Return [X, Y] of the center of cell containing provided text 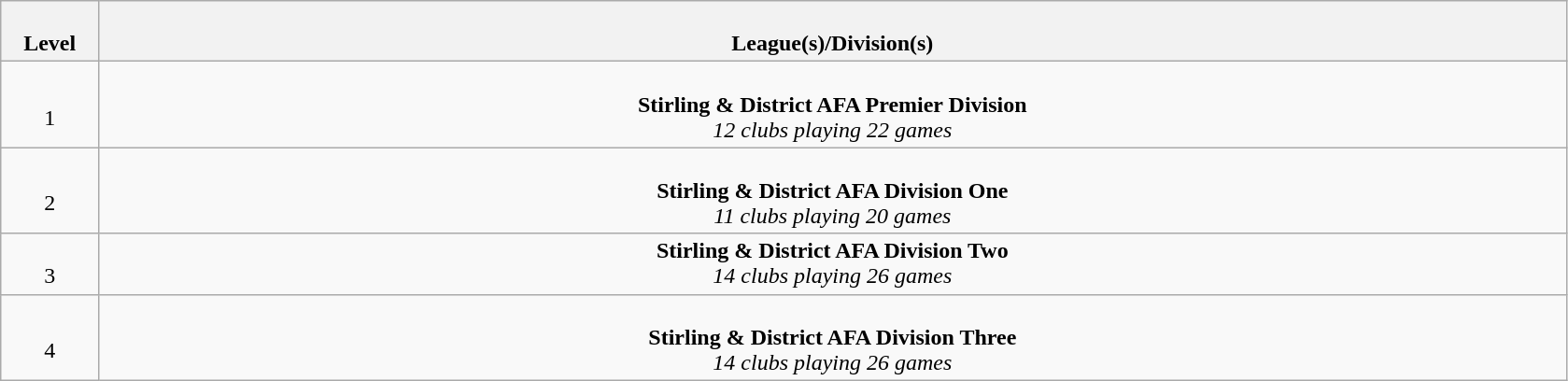
1 [50, 105]
Level [50, 32]
Stirling & District AFA Division Three14 clubs playing 26 games [833, 337]
3 [50, 263]
2 [50, 190]
League(s)/Division(s) [833, 32]
Stirling & District AFA Division Two14 clubs playing 26 games [833, 263]
Stirling & District AFA Premier Division 12 clubs playing 22 games [833, 105]
4 [50, 337]
Stirling & District AFA Division One11 clubs playing 20 games [833, 190]
